Determine the [x, y] coordinate at the center of the cell enclosing the given text.  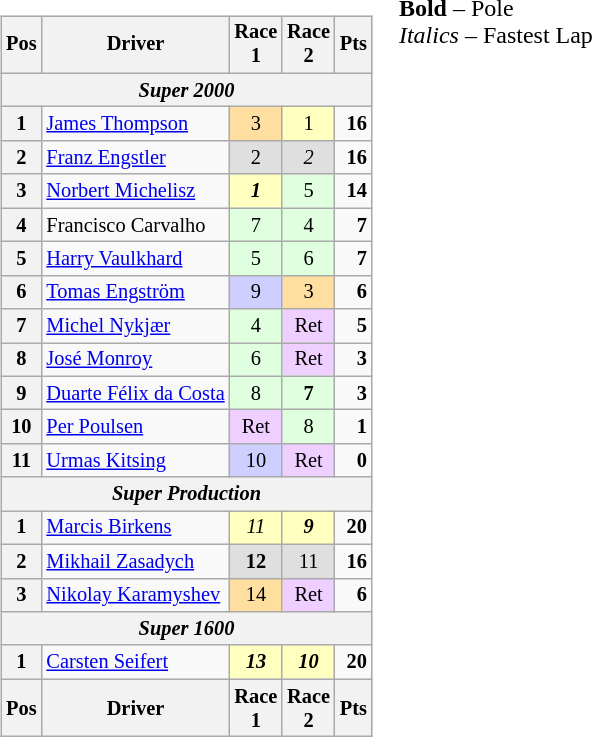
James Thompson [135, 124]
Per Poulsen [135, 427]
Harry Vaulkhard [135, 259]
Francisco Carvalho [135, 225]
Urmas Kitsing [135, 461]
Carsten Seifert [135, 662]
Franz Engstler [135, 158]
José Monroy [135, 360]
Marcis Birkens [135, 528]
0 [354, 461]
Tomas Engström [135, 292]
13 [256, 662]
Duarte Félix da Costa [135, 393]
Michel Nykjær [135, 326]
Nikolay Karamyshev [135, 595]
Super 1600 [186, 629]
Super 2000 [186, 90]
Mikhail Zasadych [135, 561]
Super Production [186, 494]
Norbert Michelisz [135, 191]
12 [256, 561]
